Locate the cell with the specified text and output its (X, Y) center coordinate. 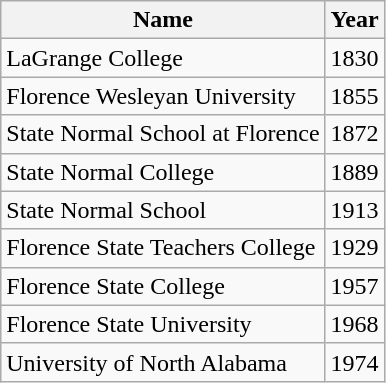
State Normal College (163, 172)
Year (354, 20)
Florence State University (163, 324)
University of North Alabama (163, 362)
1889 (354, 172)
1968 (354, 324)
1929 (354, 248)
State Normal School at Florence (163, 134)
Florence State Teachers College (163, 248)
Florence Wesleyan University (163, 96)
State Normal School (163, 210)
1830 (354, 58)
Florence State College (163, 286)
1974 (354, 362)
1913 (354, 210)
Name (163, 20)
1872 (354, 134)
1855 (354, 96)
1957 (354, 286)
LaGrange College (163, 58)
